Return the (x, y) coordinate for the center point of the cell that contains the specified text.  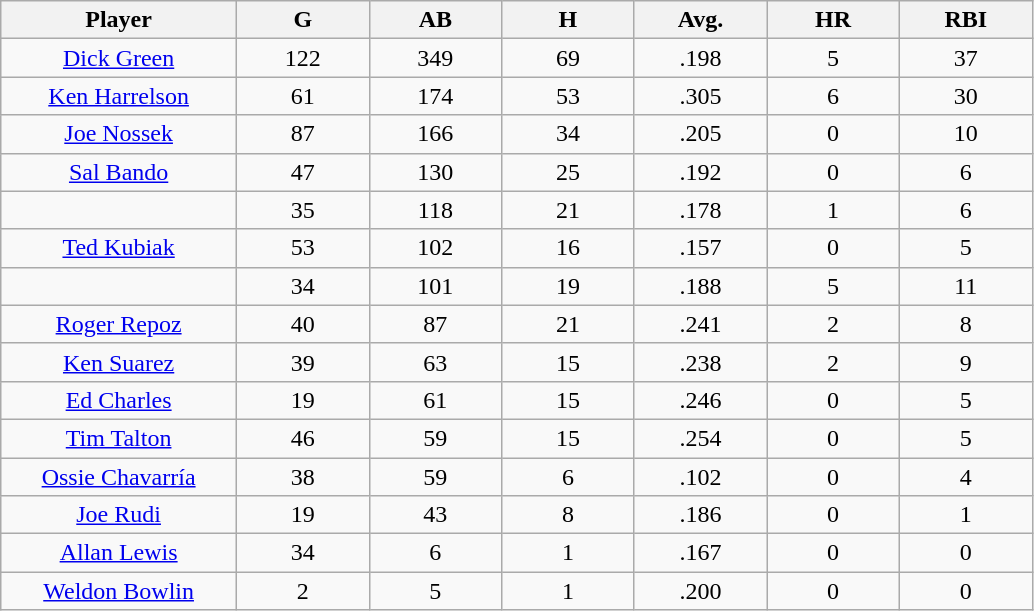
.178 (700, 210)
102 (436, 248)
11 (966, 286)
Joe Nossek (119, 134)
43 (436, 515)
.157 (700, 248)
.205 (700, 134)
.198 (700, 58)
10 (966, 134)
.188 (700, 286)
47 (302, 172)
.246 (700, 400)
130 (436, 172)
Ossie Chavarría (119, 477)
38 (302, 477)
39 (302, 362)
.102 (700, 477)
G (302, 20)
Ken Suarez (119, 362)
.186 (700, 515)
Sal Bando (119, 172)
H (568, 20)
.241 (700, 324)
Roger Repoz (119, 324)
AB (436, 20)
166 (436, 134)
RBI (966, 20)
Avg. (700, 20)
37 (966, 58)
Weldon Bowlin (119, 591)
69 (568, 58)
118 (436, 210)
Dick Green (119, 58)
46 (302, 438)
25 (568, 172)
122 (302, 58)
30 (966, 96)
35 (302, 210)
63 (436, 362)
.167 (700, 553)
HR (834, 20)
349 (436, 58)
.254 (700, 438)
Allan Lewis (119, 553)
Joe Rudi (119, 515)
174 (436, 96)
Ed Charles (119, 400)
4 (966, 477)
101 (436, 286)
Player (119, 20)
16 (568, 248)
Tim Talton (119, 438)
.238 (700, 362)
40 (302, 324)
9 (966, 362)
Ken Harrelson (119, 96)
.192 (700, 172)
.200 (700, 591)
Ted Kubiak (119, 248)
.305 (700, 96)
